Extract the (X, Y) coordinate from the center of the cell holding the provided text.  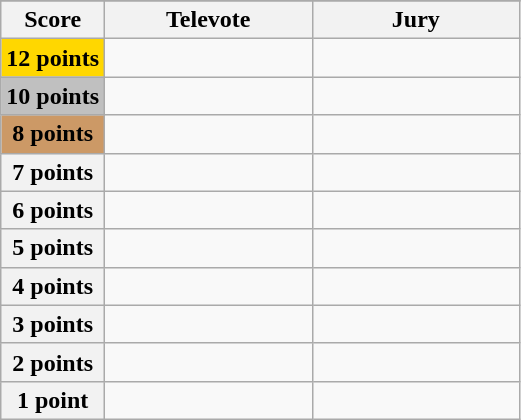
4 points (53, 286)
10 points (53, 96)
Televote (209, 20)
7 points (53, 172)
Score (53, 20)
5 points (53, 248)
3 points (53, 324)
1 point (53, 400)
8 points (53, 134)
6 points (53, 210)
2 points (53, 362)
Jury (416, 20)
12 points (53, 58)
